Pinpoint the cell where the given text exists, returning its (x, y) midpoint coordinate. 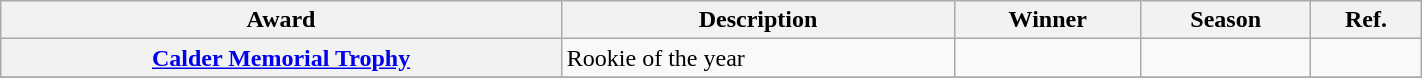
Rookie of the year (758, 58)
Award (282, 20)
Winner (1048, 20)
Ref. (1366, 20)
Description (758, 20)
Calder Memorial Trophy (282, 58)
Season (1226, 20)
